Locate the cell with the specified text and output its [X, Y] center coordinate. 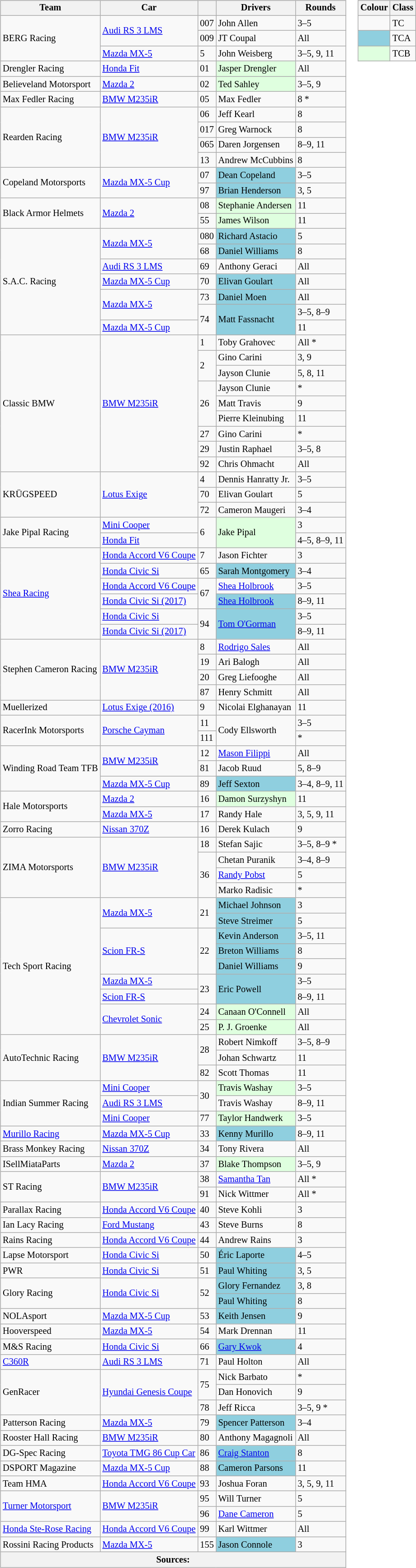
NOLAsport [50, 1316]
P. J. Groenke [256, 1027]
Tom O'Gorman [256, 624]
Parallax Racing [50, 1210]
111 [207, 738]
Class [403, 8]
Pierre Kleinubing [256, 419]
50 [207, 1255]
Andrew Rains [256, 1240]
Spencer Patterson [256, 1423]
Sarah Montgomery [256, 571]
Rossini Racing Products [50, 1544]
28 [207, 1050]
Marko Radisic [256, 890]
Jeff Sexton [256, 784]
3, 9 [320, 358]
68 [207, 251]
Derek Kulach [256, 829]
AutoTechnic Racing [50, 1058]
ZIMA Motorsports [50, 868]
Randy Hale [256, 814]
02 [207, 84]
TCA [403, 38]
Robert Nimkoff [256, 1042]
40 [207, 1210]
34 [207, 1149]
Jake Pipal Racing [50, 532]
JT Coupal [256, 38]
51 [207, 1271]
065 [207, 145]
Sources: [173, 1560]
Honda Ste-Rose Racing [50, 1529]
Mark Drennan [256, 1332]
Indian Summer Racing [50, 1103]
12 [207, 753]
99 [207, 1529]
Justin Raphael [256, 449]
81 [207, 768]
Shea Racing [50, 593]
77 [207, 1119]
06 [207, 114]
3–4, 8–9, 11 [320, 784]
08 [207, 206]
Team HMA [50, 1483]
Black Armor Helmets [50, 213]
Nicolai Elghanayan [256, 708]
Anthony Geraci [256, 267]
Jake Pipal [256, 532]
M&S Racing [50, 1347]
Daren Jorgensen [256, 145]
36 [207, 875]
66 [207, 1347]
KRÜGSPEED [50, 494]
05 [207, 99]
Kenny Murillo [256, 1134]
Steve Streimer [256, 921]
94 [207, 624]
Brass Monkey Racing [50, 1149]
79 [207, 1423]
Copeland Motorsports [50, 183]
3–4, 8–9 [320, 860]
Rains Racing [50, 1240]
Tech Sport Racing [50, 966]
Team [50, 8]
TCB [403, 54]
17 [207, 814]
52 [207, 1294]
33 [207, 1134]
88 [207, 1469]
Paul Holton [256, 1362]
Hooverspeed [50, 1332]
S.A.C. Racing [50, 282]
43 [207, 1225]
72 [207, 510]
92 [207, 464]
26 [207, 403]
Richard Astacio [256, 236]
22 [207, 951]
5, 8–9 [320, 768]
Breton Williams [256, 951]
86 [207, 1453]
Nick Barbato [256, 1377]
6 [207, 532]
Jason Fichter [256, 556]
Dane Cameron [256, 1514]
Toby Grahovec [256, 343]
Joshua Foran [256, 1483]
Turner Motorsport [50, 1506]
Cameron Maugeri [256, 510]
5, 8, 11 [320, 373]
3–5, 8 [320, 449]
65 [207, 571]
Greg Liefooghe [256, 678]
96 [207, 1514]
Rodrigo Sales [256, 647]
Samantha Tan [256, 1179]
Eric Powell [256, 989]
20 [207, 678]
Greg Warnock [256, 130]
Nick Wittmer [256, 1195]
Michael Johnson [256, 905]
Jasper Drengler [256, 69]
3–5, 9 * [320, 1408]
Murillo Racing [50, 1134]
4–5 [320, 1255]
18 [207, 845]
75 [207, 1385]
Chris Ohmacht [256, 464]
Stefan Sajic [256, 845]
Drivers [256, 8]
Tony Rivera [256, 1149]
John Allen [256, 23]
Lotus Exige [149, 494]
Kevin Anderson [256, 936]
78 [207, 1408]
Matt Travis [256, 404]
Rounds [320, 8]
Ari Balogh [256, 662]
2 [207, 365]
007 [207, 23]
13 [207, 160]
37 [207, 1164]
John Weisberg [256, 54]
Taylor Handwerk [256, 1119]
24 [207, 1012]
07 [207, 175]
38 [207, 1179]
Andrew McCubbins [256, 160]
Max Fedler Racing [50, 99]
1 [207, 343]
Glory Racing [50, 1294]
3, 8 [320, 1286]
Max Fedler [256, 99]
GenRacer [50, 1392]
Stephen Cameron Racing [50, 670]
4–5, 8–9, 11 [320, 541]
ISellMiataParts [50, 1164]
Lapse Motorsport [50, 1255]
71 [207, 1362]
Canaan O'Connell [256, 1012]
Patterson Racing [50, 1423]
James Wilson [256, 221]
Ian Lacy Racing [50, 1225]
Classic BMW [50, 403]
53 [207, 1316]
Rearden Racing [50, 137]
Steve Kohli [256, 1210]
54 [207, 1332]
73 [207, 297]
8 * [320, 99]
Stephanie Andersen [256, 206]
Steve Burns [256, 1225]
80 [207, 1438]
Jacob Ruud [256, 768]
009 [207, 38]
25 [207, 1027]
Matt Fassnacht [256, 320]
01 [207, 69]
Muellerized [50, 708]
Blake Thompson [256, 1164]
Glory Fernandez [256, 1286]
C360R [50, 1362]
29 [207, 449]
Gary Kwok [256, 1347]
3–5, 8–9 * [320, 845]
DG-Spec Racing [50, 1453]
Karl Wittmer [256, 1529]
Cody Ellsworth [256, 730]
Chevrolet Sonic [149, 1020]
Dean Copeland [256, 175]
Hyundai Genesis Coupe [149, 1392]
Cameron Parsons [256, 1469]
BERG Racing [50, 38]
Colour [374, 8]
27 [207, 434]
30 [207, 1096]
Porsche Cayman [149, 730]
Anthony Magagnoli [256, 1438]
93 [207, 1483]
Craig Stanton [256, 1453]
155 [207, 1544]
Brian Henderson [256, 191]
3–5, 9, 11 [320, 54]
74 [207, 320]
Winding Road Team TFB [50, 768]
Toyota TMG 86 Cup Car [149, 1453]
Randy Pobst [256, 875]
Zorro Racing [50, 829]
21 [207, 913]
Lotus Exige (2016) [149, 708]
Hale Motorsports [50, 806]
Will Turner [256, 1499]
Car [149, 8]
RacerInk Motorsports [50, 730]
Mason Filippi [256, 753]
017 [207, 130]
95 [207, 1499]
89 [207, 784]
69 [207, 267]
Éric Laporte [256, 1255]
Damon Surzyshyn [256, 799]
Drengler Racing [50, 69]
44 [207, 1240]
23 [207, 989]
Rooster Hall Racing [50, 1438]
Johan Schwartz [256, 1058]
Keith Jensen [256, 1316]
080 [207, 236]
Chetan Puranik [256, 860]
Jason Connole [256, 1544]
Henry Schmitt [256, 692]
19 [207, 662]
91 [207, 1195]
55 [207, 221]
82 [207, 1073]
ST Racing [50, 1187]
67 [207, 594]
Dan Honovich [256, 1392]
Believeland Motorsport [50, 84]
Scott Thomas [256, 1073]
DSPORT Magazine [50, 1469]
Dennis Hanratty Jr. [256, 480]
PWR [50, 1271]
Jeff Kearl [256, 114]
TC [403, 23]
Ted Sahley [256, 84]
7 [207, 556]
Daniel Moen [256, 297]
3–5, 11 [320, 936]
87 [207, 692]
97 [207, 191]
Jeff Ricca [256, 1408]
Ford Mustang [149, 1225]
